Find where the given text appears and provide that cell's center as (x, y) coordinate. 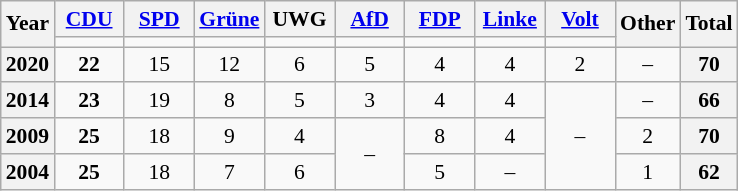
SPD (159, 19)
23 (89, 101)
15 (159, 65)
2009 (28, 136)
Total (708, 24)
2004 (28, 172)
19 (159, 101)
2014 (28, 101)
Year (28, 24)
AfD (370, 19)
3 (370, 101)
2020 (28, 65)
1 (648, 172)
12 (229, 65)
62 (708, 172)
66 (708, 101)
UWG (299, 19)
FDP (440, 19)
Linke (510, 19)
Other (648, 24)
CDU (89, 19)
Volt (580, 19)
Grüne (229, 19)
9 (229, 136)
7 (229, 172)
22 (89, 65)
